Return the (x, y) coordinate for the center point of the cell that contains the specified text.  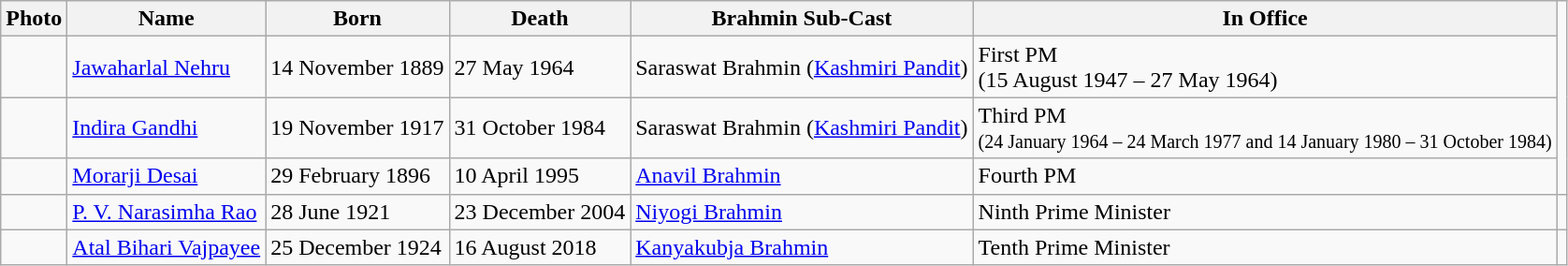
Indira Gandhi (167, 127)
27 May 1964 (540, 67)
10 April 1995 (540, 176)
Anavil Brahmin (802, 176)
Death (540, 19)
14 November 1889 (357, 67)
Photo (34, 19)
In Office (1265, 19)
29 February 1896 (357, 176)
31 October 1984 (540, 127)
16 August 2018 (540, 247)
P. V. Narasimha Rao (167, 212)
Jawaharlal Nehru (167, 67)
Morarji Desai (167, 176)
Brahmin Sub-Cast (802, 19)
Atal Bihari Vajpayee (167, 247)
Name (167, 19)
Born (357, 19)
Tenth Prime Minister (1265, 247)
19 November 1917 (357, 127)
Ninth Prime Minister (1265, 212)
First PM(15 August 1947 – 27 May 1964) (1265, 67)
Fourth PM (1265, 176)
28 June 1921 (357, 212)
Third PM(24 January 1964 – 24 March 1977 and 14 January 1980 – 31 October 1984) (1265, 127)
Kanyakubja Brahmin (802, 247)
23 December 2004 (540, 212)
25 December 1924 (357, 247)
Niyogi Brahmin (802, 212)
